Provide the [x, y] coordinate of the cell's center where the given text is located.  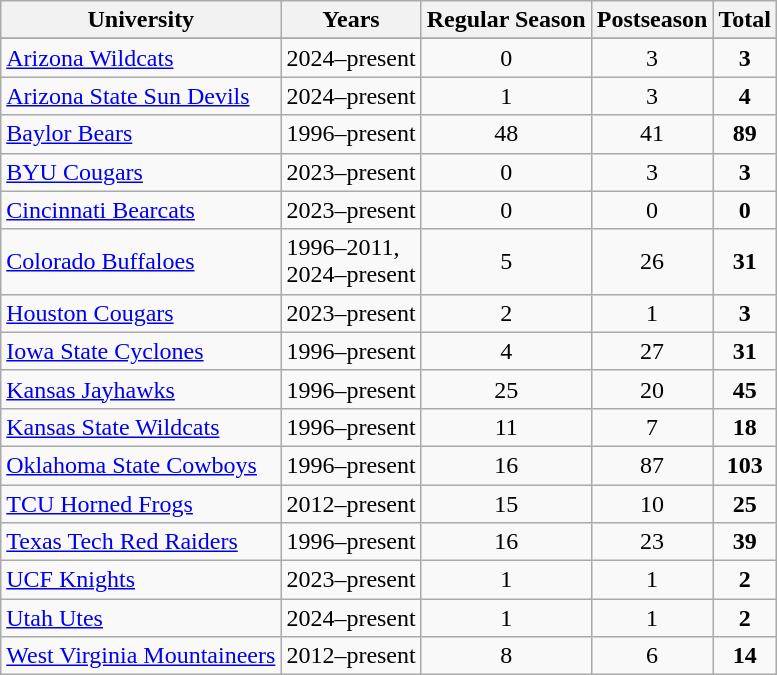
Regular Season [506, 20]
Total [745, 20]
University [141, 20]
18 [745, 427]
39 [745, 542]
Arizona Wildcats [141, 58]
Baylor Bears [141, 134]
5 [506, 262]
Postseason [652, 20]
UCF Knights [141, 580]
7 [652, 427]
Utah Utes [141, 618]
10 [652, 503]
Iowa State Cyclones [141, 351]
48 [506, 134]
89 [745, 134]
BYU Cougars [141, 172]
TCU Horned Frogs [141, 503]
Oklahoma State Cowboys [141, 465]
1996–2011,2024–present [351, 262]
27 [652, 351]
45 [745, 389]
West Virginia Mountaineers [141, 656]
8 [506, 656]
Years [351, 20]
6 [652, 656]
Kansas Jayhawks [141, 389]
11 [506, 427]
20 [652, 389]
Texas Tech Red Raiders [141, 542]
Houston Cougars [141, 313]
87 [652, 465]
Kansas State Wildcats [141, 427]
23 [652, 542]
Arizona State Sun Devils [141, 96]
103 [745, 465]
15 [506, 503]
41 [652, 134]
Colorado Buffaloes [141, 262]
14 [745, 656]
Cincinnati Bearcats [141, 210]
26 [652, 262]
